Detect which cell encompasses the target text, then output its (x, y) center coordinate. 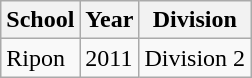
School (40, 20)
Year (110, 20)
Division 2 (195, 58)
Ripon (40, 58)
2011 (110, 58)
Division (195, 20)
